From the cell containing the given text, extract its center point as [X, Y] coordinate. 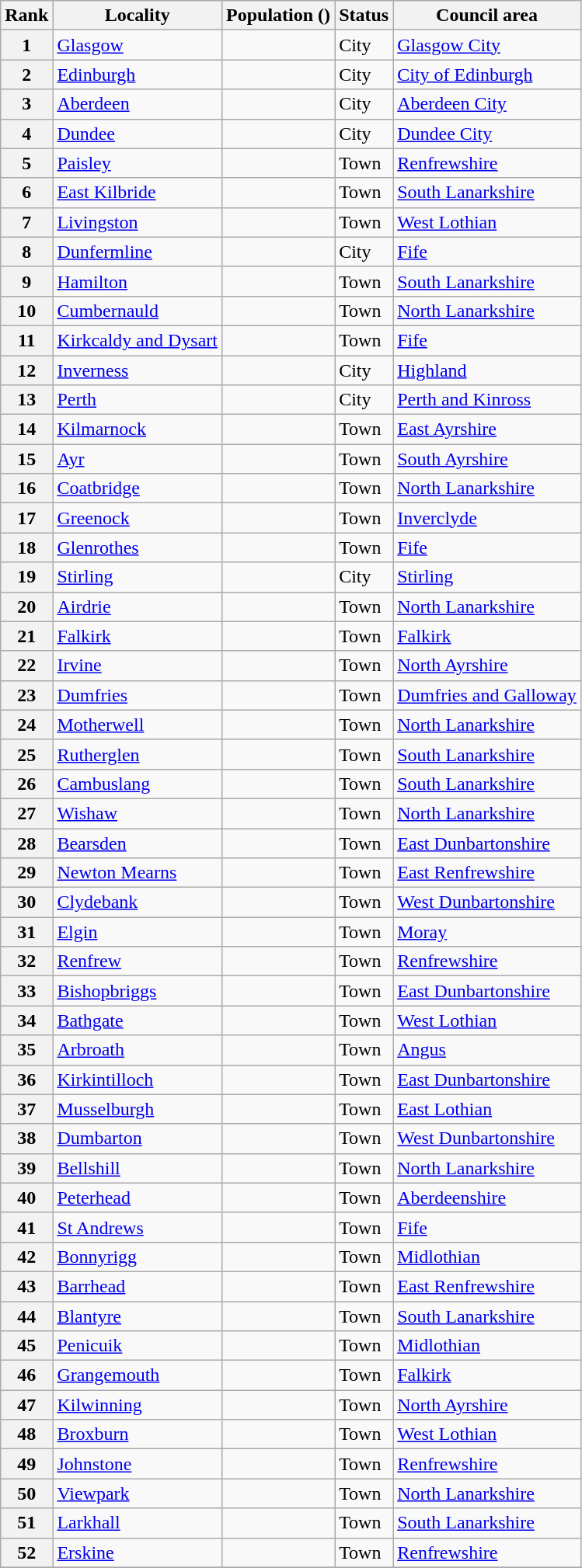
Glasgow City [487, 45]
Aberdeenshire [487, 1198]
4 [26, 134]
Inverclyde [487, 518]
Wishaw [138, 813]
33 [26, 991]
52 [26, 1552]
Ayr [138, 459]
Greenock [138, 518]
48 [26, 1434]
42 [26, 1257]
38 [26, 1139]
12 [26, 370]
23 [26, 695]
Kilmarnock [138, 429]
Blantyre [138, 1316]
Rutherglen [138, 754]
Rank [26, 16]
28 [26, 843]
30 [26, 902]
Bonnyrigg [138, 1257]
City of Edinburgh [487, 75]
Clydebank [138, 902]
Inverness [138, 370]
7 [26, 222]
6 [26, 193]
East Ayrshire [487, 429]
14 [26, 429]
18 [26, 548]
24 [26, 725]
8 [26, 252]
21 [26, 636]
27 [26, 813]
47 [26, 1405]
Glasgow [138, 45]
3 [26, 104]
Bearsden [138, 843]
Aberdeen [138, 104]
Dumfries and Galloway [487, 695]
Highland [487, 370]
51 [26, 1523]
Population () [278, 16]
Dunfermline [138, 252]
Newton Mearns [138, 873]
11 [26, 340]
Cambuslang [138, 784]
Dumfries [138, 695]
Bishopbriggs [138, 991]
Broxburn [138, 1434]
Council area [487, 16]
Perth and Kinross [487, 400]
25 [26, 754]
46 [26, 1375]
Barrhead [138, 1286]
East Lothian [487, 1109]
St Andrews [138, 1227]
5 [26, 163]
Peterhead [138, 1198]
Coatbridge [138, 488]
Irvine [138, 666]
Musselburgh [138, 1109]
49 [26, 1464]
Locality [138, 16]
Renfrew [138, 961]
44 [26, 1316]
Dundee [138, 134]
39 [26, 1168]
Larkhall [138, 1523]
Hamilton [138, 281]
22 [26, 666]
45 [26, 1346]
15 [26, 459]
Angus [487, 1050]
35 [26, 1050]
20 [26, 607]
26 [26, 784]
Status [364, 16]
Viewpark [138, 1493]
Aberdeen City [487, 104]
32 [26, 961]
41 [26, 1227]
Airdrie [138, 607]
1 [26, 45]
Grangemouth [138, 1375]
Cumbernauld [138, 311]
31 [26, 932]
16 [26, 488]
Johnstone [138, 1464]
36 [26, 1080]
Bellshill [138, 1168]
Erskine [138, 1552]
13 [26, 400]
Elgin [138, 932]
Motherwell [138, 725]
East Kilbride [138, 193]
Livingston [138, 222]
Kirkintilloch [138, 1080]
34 [26, 1020]
Bathgate [138, 1020]
Kilwinning [138, 1405]
Perth [138, 400]
Paisley [138, 163]
2 [26, 75]
Kirkcaldy and Dysart [138, 340]
Dumbarton [138, 1139]
Arbroath [138, 1050]
Glenrothes [138, 548]
9 [26, 281]
Dundee City [487, 134]
Penicuik [138, 1346]
43 [26, 1286]
37 [26, 1109]
10 [26, 311]
Edinburgh [138, 75]
South Ayrshire [487, 459]
Moray [487, 932]
29 [26, 873]
50 [26, 1493]
19 [26, 577]
17 [26, 518]
40 [26, 1198]
